Locate the cell with the specified text and output its (X, Y) center coordinate. 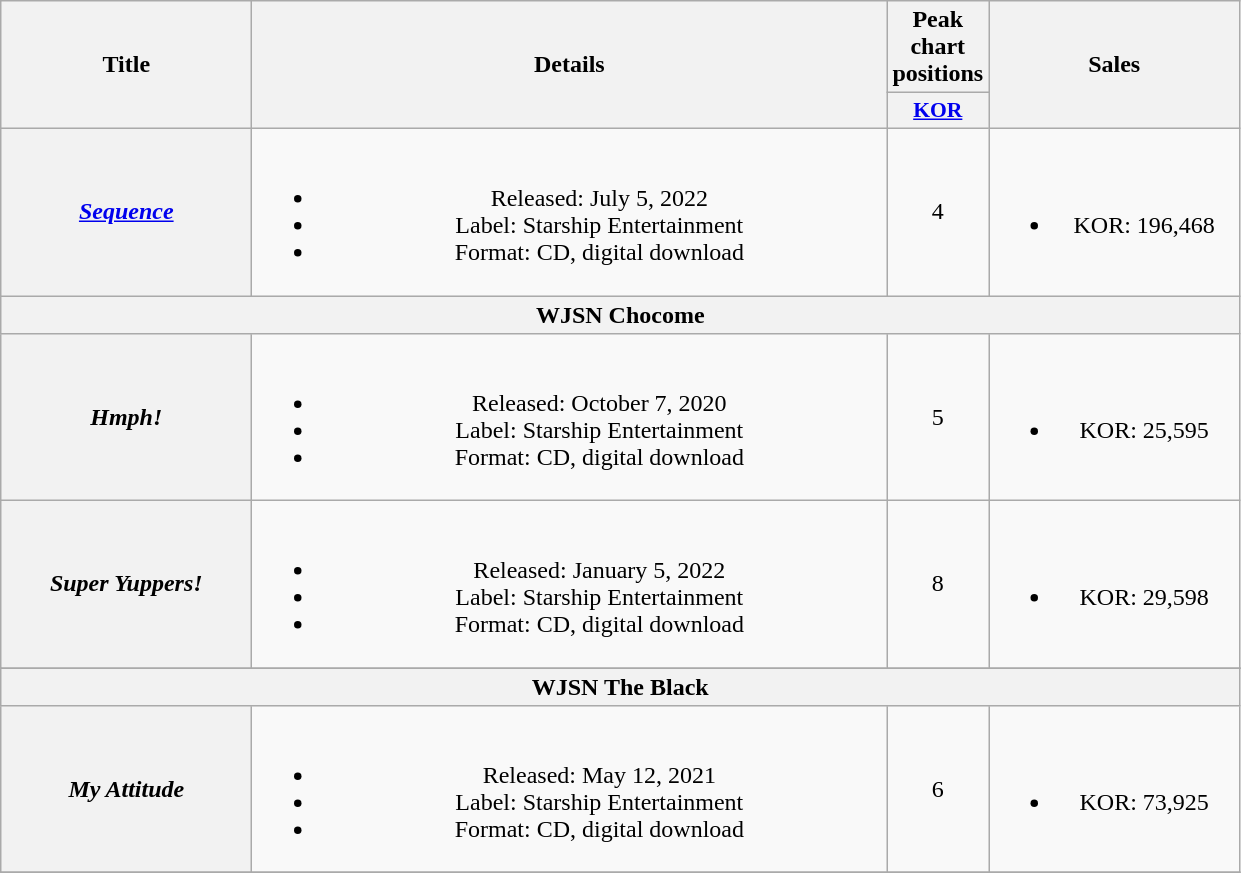
Sales (1114, 65)
6 (938, 790)
Hmph! (126, 418)
Released: July 5, 2022Label: Starship EntertainmentFormat: CD, digital download (570, 212)
Released: January 5, 2022Label: Starship EntertainmentFormat: CD, digital download (570, 584)
KOR: 29,598 (1114, 584)
Title (126, 65)
WJSN The Black (620, 687)
Super Yuppers! (126, 584)
Released: May 12, 2021Label: Starship EntertainmentFormat: CD, digital download (570, 790)
KOR: 73,925 (1114, 790)
Released: October 7, 2020Label: Starship EntertainmentFormat: CD, digital download (570, 418)
4 (938, 212)
WJSN Chocome (620, 315)
KOR (938, 111)
Details (570, 65)
KOR: 25,595 (1114, 418)
Sequence (126, 212)
KOR: 196,468 (1114, 212)
5 (938, 418)
My Attitude (126, 790)
8 (938, 584)
Peak chart positions (938, 47)
